Search for the cell housing the specified text and yield its (X, Y) center coordinate. 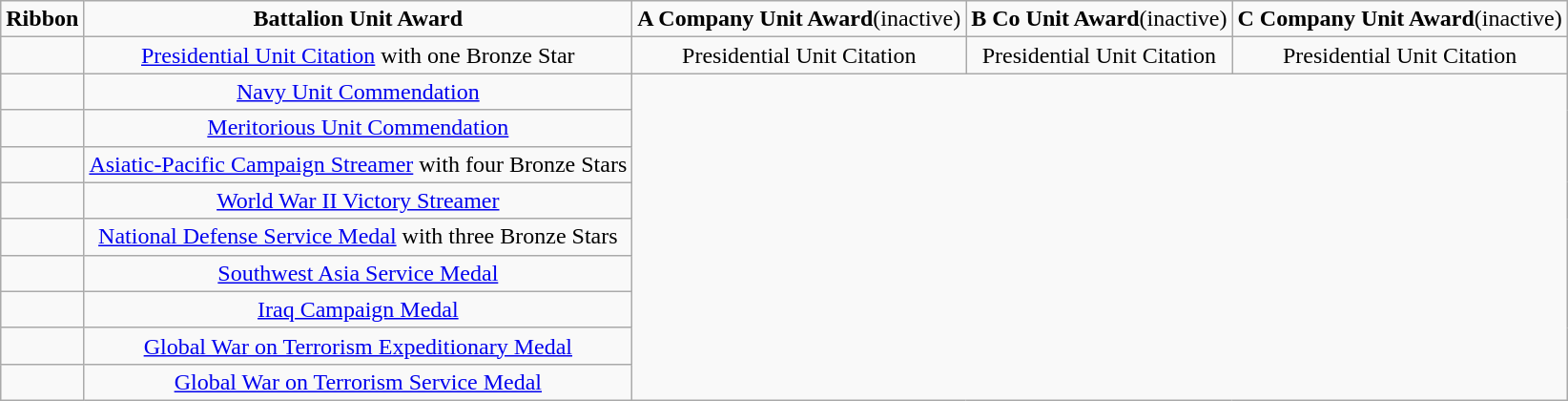
Battalion Unit Award (359, 19)
C Company Unit Award(inactive) (1400, 19)
Global War on Terrorism Expeditionary Medal (359, 346)
National Defense Service Medal with three Bronze Stars (359, 237)
World War II Victory Streamer (359, 200)
Navy Unit Commendation (359, 92)
Meritorious Unit Commendation (359, 128)
B Co Unit Award(inactive) (1099, 19)
Global War on Terrorism Service Medal (359, 382)
Iraq Campaign Medal (359, 309)
Ribbon (42, 19)
Presidential Unit Citation with one Bronze Star (359, 55)
Asiatic-Pacific Campaign Streamer with four Bronze Stars (359, 164)
A Company Unit Award(inactive) (799, 19)
Southwest Asia Service Medal (359, 273)
